Detect which cell encompasses the target text, then output its [x, y] center coordinate. 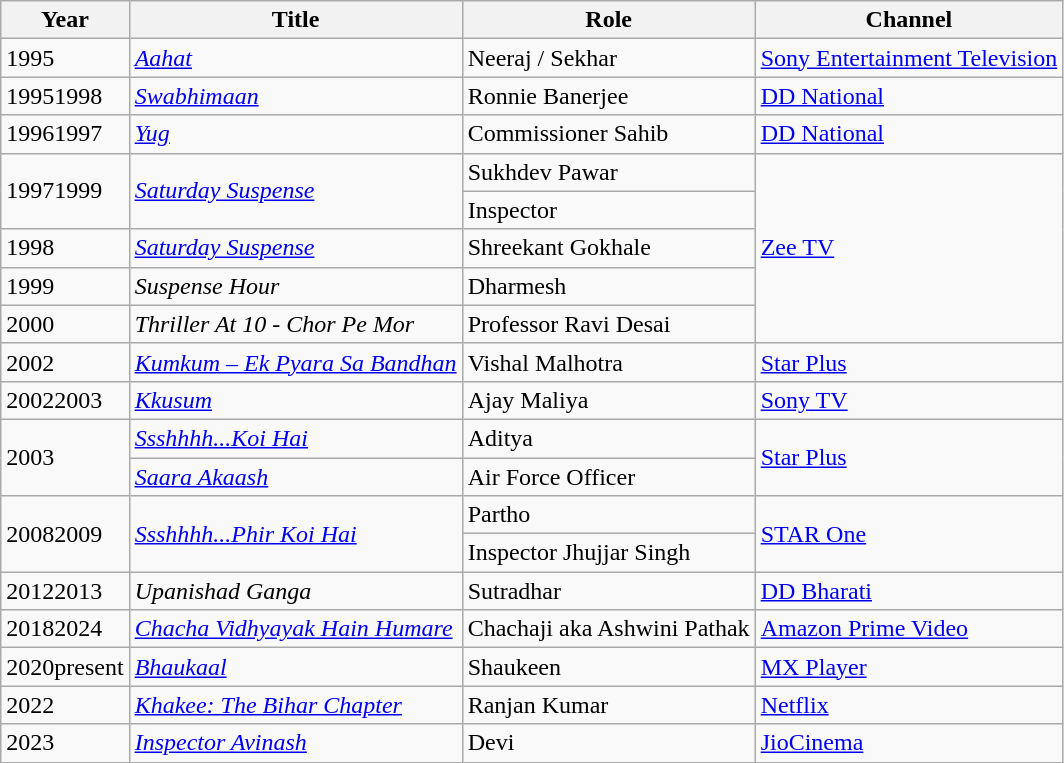
Dharmesh [608, 286]
Partho [608, 515]
Upanishad Ganga [296, 591]
Ajay Maliya [608, 400]
STAR One [909, 534]
1998 [65, 248]
Professor Ravi Desai [608, 324]
Swabhimaan [296, 96]
Inspector Avinash [296, 743]
Inspector [608, 210]
20082009 [65, 534]
Aditya [608, 438]
Suspense Hour [296, 286]
Kumkum – Ek Pyara Sa Bandhan [296, 362]
2023 [65, 743]
DD Bharati [909, 591]
1995 [65, 58]
Ssshhhh...Phir Koi Hai [296, 534]
Zee TV [909, 248]
19971999 [65, 191]
Aahat [296, 58]
Khakee: The Bihar Chapter [296, 705]
1999 [65, 286]
Commissioner Sahib [608, 134]
Channel [909, 20]
19961997 [65, 134]
Title [296, 20]
Inspector Jhujjar Singh [608, 553]
Sony Entertainment Television [909, 58]
20022003 [65, 400]
Role [608, 20]
2020present [65, 667]
2003 [65, 457]
Shreekant Gokhale [608, 248]
JioCinema [909, 743]
Ronnie Banerjee [608, 96]
Air Force Officer [608, 477]
Sony TV [909, 400]
Chacha Vidhyayak Hain Humare [296, 629]
Ssshhhh...Koi Hai [296, 438]
2000 [65, 324]
Bhaukaal [296, 667]
Saara Akaash [296, 477]
2002 [65, 362]
2022 [65, 705]
20182024 [65, 629]
MX Player [909, 667]
Sutradhar [608, 591]
Chachaji aka Ashwini Pathak [608, 629]
Yug [296, 134]
Shaukeen [608, 667]
Amazon Prime Video [909, 629]
19951998 [65, 96]
Netflix [909, 705]
Vishal Malhotra [608, 362]
Year [65, 20]
Devi [608, 743]
Neeraj / Sekhar [608, 58]
Ranjan Kumar [608, 705]
Kkusum [296, 400]
20122013 [65, 591]
Thriller At 10 - Chor Pe Mor [296, 324]
Sukhdev Pawar [608, 172]
